Return the (x, y) coordinate for the center point of the cell that contains the specified text.  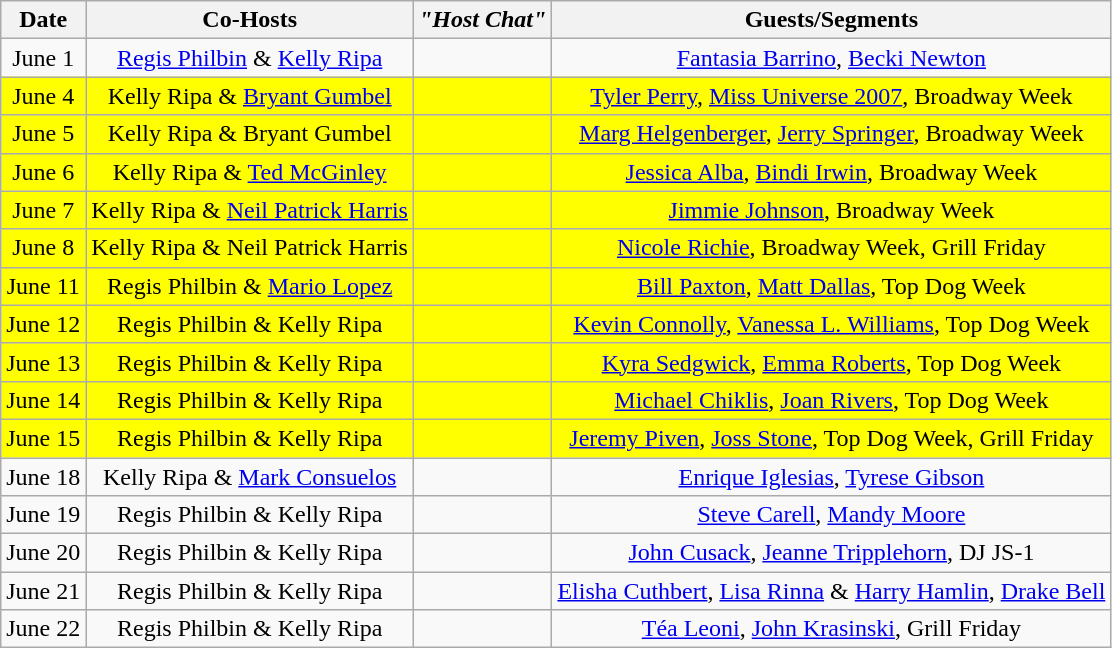
June 22 (44, 629)
Michael Chiklis, Joan Rivers, Top Dog Week (832, 400)
Fantasia Barrino, Becki Newton (832, 58)
"Host Chat" (482, 20)
Jessica Alba, Bindi Irwin, Broadway Week (832, 172)
Kelly Ripa & Mark Consuelos (250, 477)
Bill Paxton, Matt Dallas, Top Dog Week (832, 286)
June 1 (44, 58)
Guests/Segments (832, 20)
June 12 (44, 324)
Enrique Iglesias, Tyrese Gibson (832, 477)
Elisha Cuthbert, Lisa Rinna & Harry Hamlin, Drake Bell (832, 591)
Jeremy Piven, Joss Stone, Top Dog Week, Grill Friday (832, 438)
June 21 (44, 591)
Tyler Perry, Miss Universe 2007, Broadway Week (832, 96)
June 7 (44, 210)
June 14 (44, 400)
June 4 (44, 96)
June 11 (44, 286)
Steve Carell, Mandy Moore (832, 515)
June 20 (44, 553)
Jimmie Johnson, Broadway Week (832, 210)
June 6 (44, 172)
June 15 (44, 438)
Date (44, 20)
Nicole Richie, Broadway Week, Grill Friday (832, 248)
Marg Helgenberger, Jerry Springer, Broadway Week (832, 134)
June 8 (44, 248)
Kelly Ripa & Ted McGinley (250, 172)
June 18 (44, 477)
Kevin Connolly, Vanessa L. Williams, Top Dog Week (832, 324)
June 5 (44, 134)
June 13 (44, 362)
John Cusack, Jeanne Tripplehorn, DJ JS-1 (832, 553)
Co-Hosts (250, 20)
Kyra Sedgwick, Emma Roberts, Top Dog Week (832, 362)
Téa Leoni, John Krasinski, Grill Friday (832, 629)
Regis Philbin & Mario Lopez (250, 286)
June 19 (44, 515)
